Pinpoint the cell where the given text exists, returning its [x, y] midpoint coordinate. 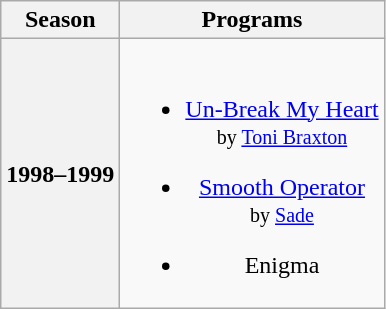
Season [60, 20]
Un-Break My Heart by Toni BraxtonSmooth Operator by SadeEnigma [252, 174]
1998–1999 [60, 174]
Programs [252, 20]
